Provide the [X, Y] coordinate of the cell's center where the given text is located.  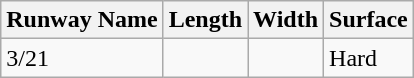
3/21 [82, 58]
Hard [369, 58]
Length [205, 20]
Runway Name [82, 20]
Width [286, 20]
Surface [369, 20]
